Scan for the cell matching the given text and deliver its (X, Y) coordinate at center. 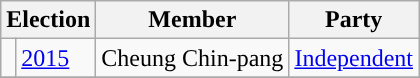
2015 (56, 58)
Independent (354, 58)
Cheung Chin-pang (192, 58)
Party (354, 20)
Election (48, 20)
Member (192, 20)
